Search for the cell housing the specified text and yield its (X, Y) center coordinate. 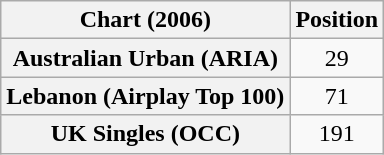
29 (337, 58)
Lebanon (Airplay Top 100) (146, 96)
Australian Urban (ARIA) (146, 58)
191 (337, 134)
Chart (2006) (146, 20)
71 (337, 96)
UK Singles (OCC) (146, 134)
Position (337, 20)
